From the cell containing the given text, extract its center point as (X, Y) coordinate. 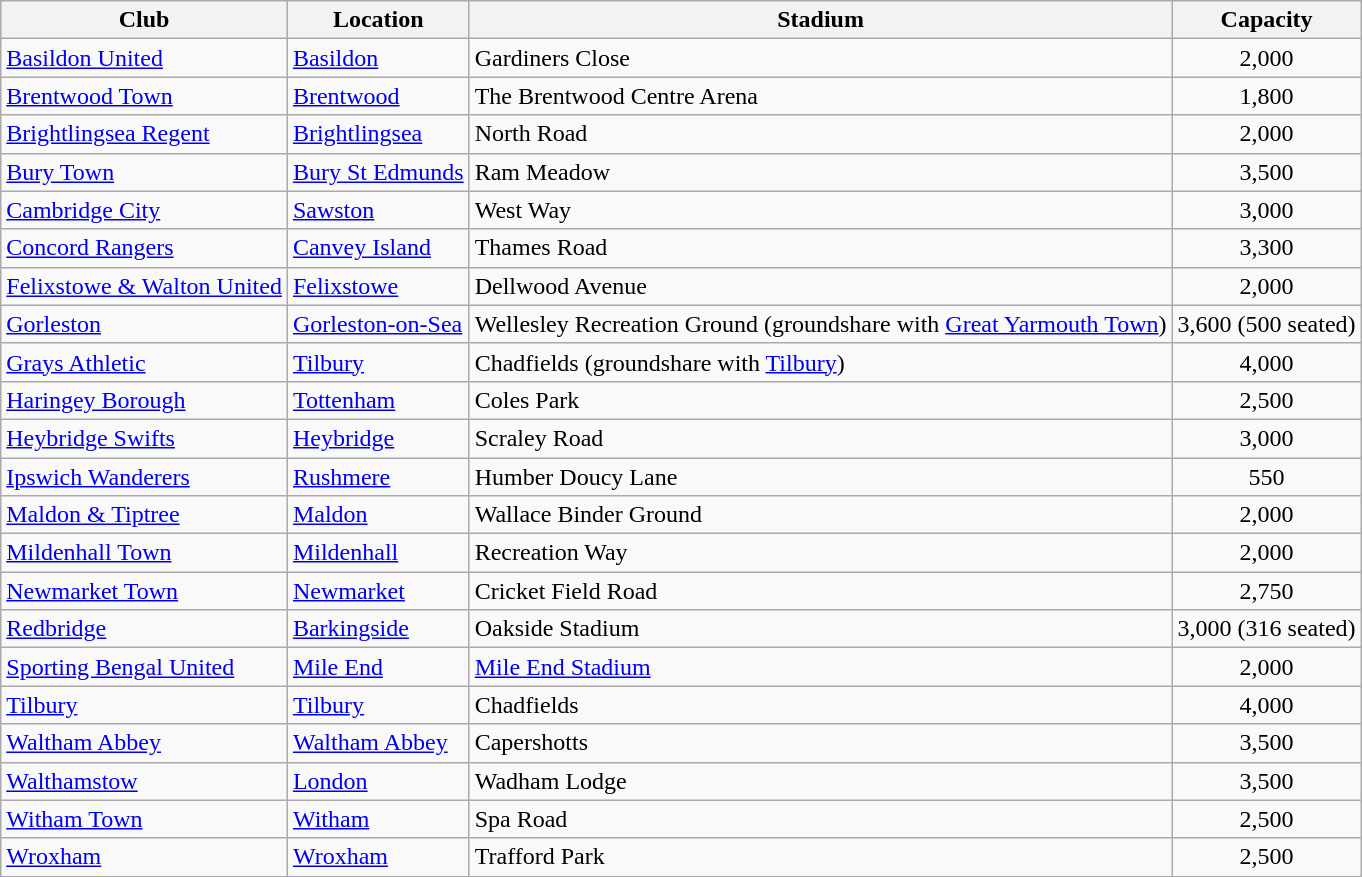
Wellesley Recreation Ground (groundshare with Great Yarmouth Town) (820, 324)
Chadfields (820, 705)
Walthamstow (144, 781)
Recreation Way (820, 553)
Brentwood (378, 96)
Brightlingsea Regent (144, 134)
Wadham Lodge (820, 781)
Newmarket Town (144, 591)
Mildenhall (378, 553)
Bury Town (144, 172)
Bury St Edmunds (378, 172)
Gardiners Close (820, 58)
Chadfields (groundshare with Tilbury) (820, 362)
Oakside Stadium (820, 629)
Heybridge (378, 438)
Witham (378, 819)
Sporting Bengal United (144, 667)
Brightlingsea (378, 134)
Mile End (378, 667)
Brentwood Town (144, 96)
Sawston (378, 210)
550 (1266, 477)
Heybridge Swifts (144, 438)
Haringey Borough (144, 400)
Basildon United (144, 58)
Felixstowe & Walton United (144, 286)
Coles Park (820, 400)
Wallace Binder Ground (820, 515)
3,000 (316 seated) (1266, 629)
Dellwood Avenue (820, 286)
Concord Rangers (144, 248)
2,750 (1266, 591)
Humber Doucy Lane (820, 477)
Ipswich Wanderers (144, 477)
Trafford Park (820, 857)
3,600 (500 seated) (1266, 324)
Gorleston (144, 324)
Canvey Island (378, 248)
Maldon (378, 515)
Cambridge City (144, 210)
Witham Town (144, 819)
The Brentwood Centre Arena (820, 96)
Gorleston-on-Sea (378, 324)
Stadium (820, 20)
Basildon (378, 58)
3,300 (1266, 248)
Club (144, 20)
Rushmere (378, 477)
Tottenham (378, 400)
Mile End Stadium (820, 667)
West Way (820, 210)
Thames Road (820, 248)
Maldon & Tiptree (144, 515)
North Road (820, 134)
Location (378, 20)
Barkingside (378, 629)
Capacity (1266, 20)
Redbridge (144, 629)
1,800 (1266, 96)
Grays Athletic (144, 362)
Cricket Field Road (820, 591)
London (378, 781)
Felixstowe (378, 286)
Mildenhall Town (144, 553)
Ram Meadow (820, 172)
Spa Road (820, 819)
Scraley Road (820, 438)
Capershotts (820, 743)
Newmarket (378, 591)
